Locate the cell with the specified text and output its [X, Y] center coordinate. 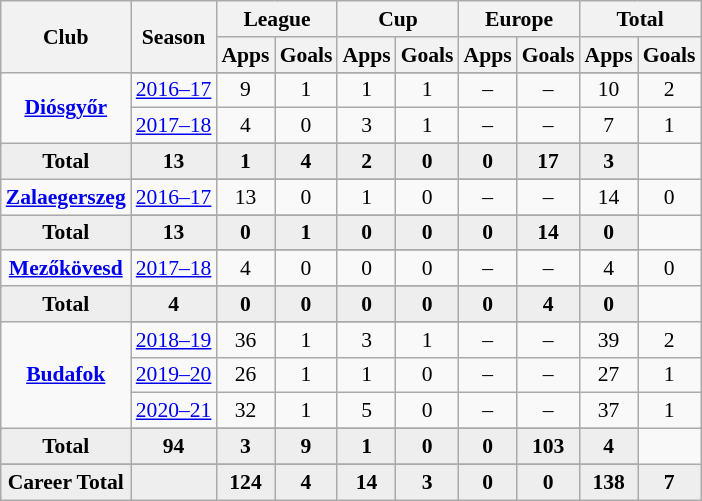
124 [245, 482]
Cup [398, 19]
32 [245, 411]
103 [548, 447]
17 [548, 162]
27 [609, 375]
2019–20 [174, 375]
10 [609, 90]
Season [174, 36]
26 [245, 375]
2018–19 [174, 340]
Zalaegerszeg [66, 197]
94 [174, 447]
Budafok [66, 376]
39 [609, 340]
Europe [520, 19]
Club [66, 36]
138 [609, 482]
5 [366, 411]
Diósgyőr [66, 108]
2020–21 [174, 411]
36 [245, 340]
League [276, 19]
Career Total [66, 482]
37 [609, 411]
Mezőkövesd [66, 269]
